Scan for the cell matching the given text and deliver its (X, Y) coordinate at center. 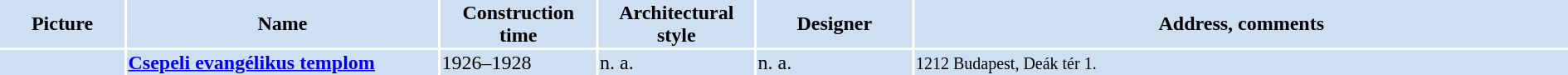
Address, comments (1241, 23)
Designer (835, 23)
Csepeli evangélikus templom (282, 62)
Picture (62, 23)
1212 Budapest, Deák tér 1. (1241, 62)
Name (282, 23)
Construction time (519, 23)
1926–1928 (519, 62)
Architectural style (677, 23)
